Detect which cell encompasses the target text, then output its (x, y) center coordinate. 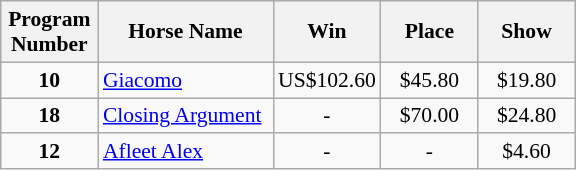
Closing Argument (186, 116)
Horse Name (186, 32)
Afleet Alex (186, 152)
Show (526, 32)
$19.80 (526, 80)
$70.00 (430, 116)
Place (430, 32)
Win (327, 32)
Giacomo (186, 80)
12 (50, 152)
$4.60 (526, 152)
$45.80 (430, 80)
ProgramNumber (50, 32)
10 (50, 80)
18 (50, 116)
US$102.60 (327, 80)
$24.80 (526, 116)
